Extract the (x, y) coordinate from the center of the cell holding the provided text.  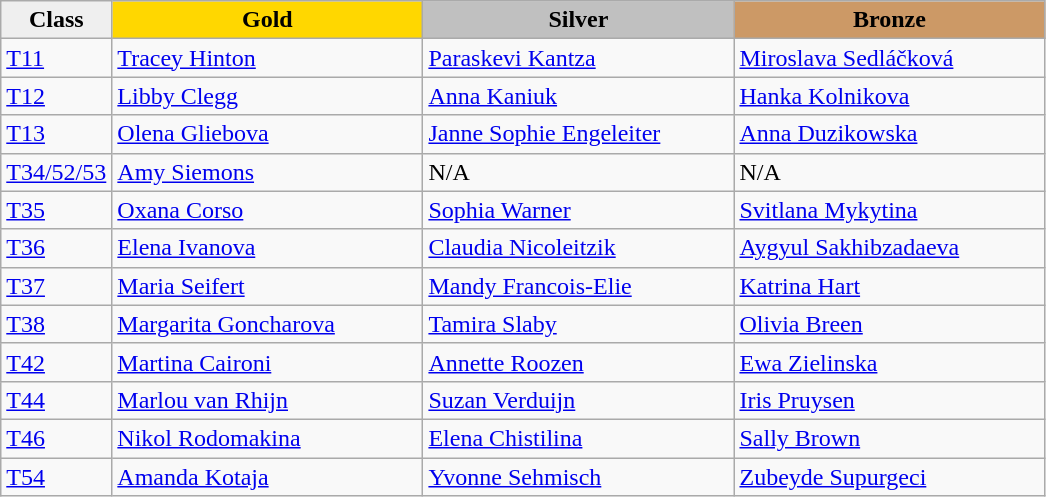
T37 (56, 286)
Sally Brown (890, 438)
T54 (56, 477)
Janne Sophie Engeleiter (578, 134)
Zubeyde Supurgeci (890, 477)
Sophia Warner (578, 210)
Annette Roozen (578, 362)
Claudia Nicoleitzik (578, 248)
Miroslava Sedláčková (890, 58)
Paraskevi Kantza (578, 58)
Silver (578, 20)
Olivia Breen (890, 324)
T38 (56, 324)
Hanka Kolnikova (890, 96)
T13 (56, 134)
Marlou van Rhijn (268, 400)
T36 (56, 248)
T11 (56, 58)
Maria Seifert (268, 286)
T46 (56, 438)
T42 (56, 362)
Mandy Francois-Elie (578, 286)
T34/52/53 (56, 172)
Anna Kaniuk (578, 96)
Tamira Slaby (578, 324)
Elena Ivanova (268, 248)
Yvonne Sehmisch (578, 477)
Libby Clegg (268, 96)
Suzan Verduijn (578, 400)
T44 (56, 400)
T35 (56, 210)
Olena Gliebova (268, 134)
Tracey Hinton (268, 58)
Ewa Zielinska (890, 362)
Amy Siemons (268, 172)
Iris Pruysen (890, 400)
Gold (268, 20)
Bronze (890, 20)
Amanda Kotaja (268, 477)
Martina Caironi (268, 362)
Aygyul Sakhibzadaeva (890, 248)
Oxana Corso (268, 210)
Margarita Goncharova (268, 324)
Class (56, 20)
Katrina Hart (890, 286)
Elena Chistilina (578, 438)
Anna Duzikowska (890, 134)
Svitlana Mykytina (890, 210)
Nikol Rodomakina (268, 438)
T12 (56, 96)
